Pinpoint the cell where the given text exists, returning its (x, y) midpoint coordinate. 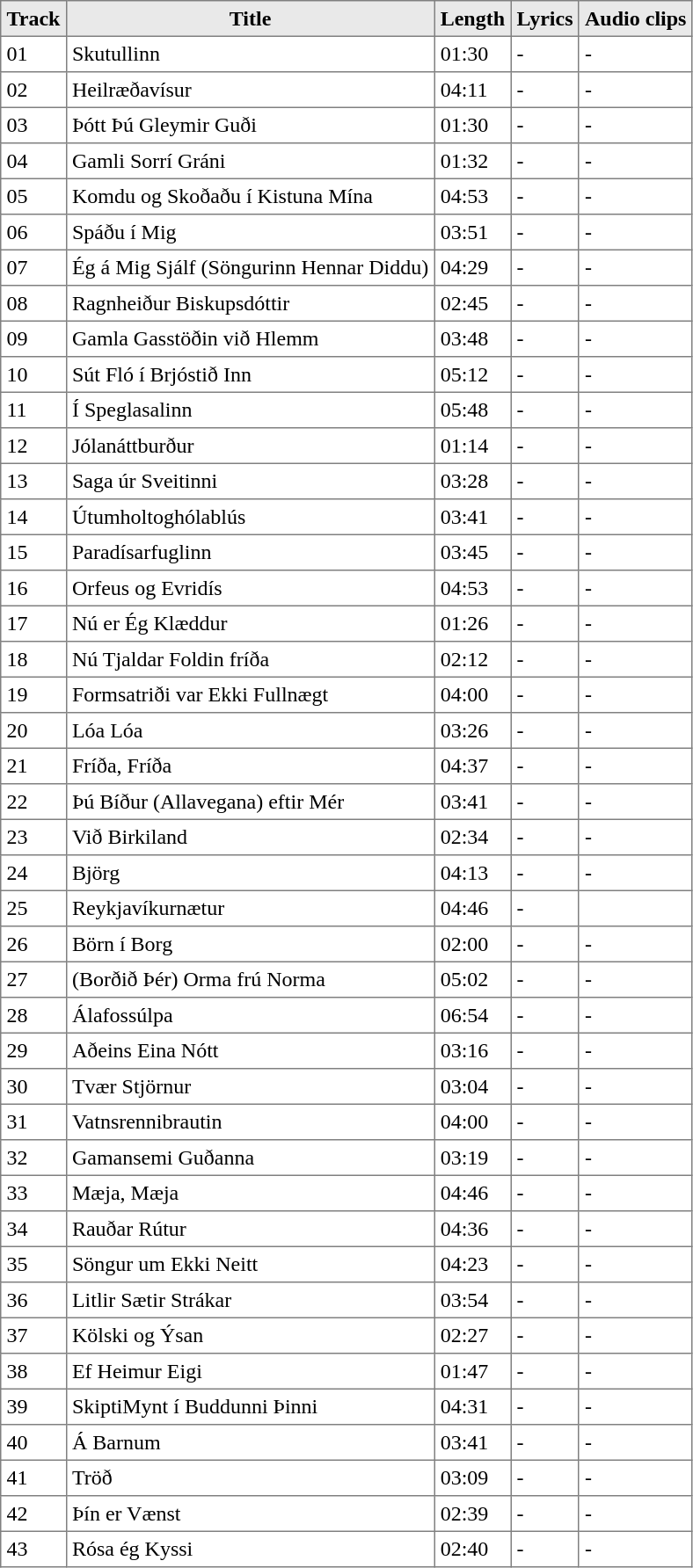
23 (33, 837)
Jólanáttburður (250, 446)
Börn í Borg (250, 944)
19 (33, 694)
15 (33, 552)
Við Birkiland (250, 837)
Fríða, Fríða (250, 766)
04 (33, 161)
25 (33, 908)
Sút Fló í Brjóstið Inn (250, 374)
02:00 (473, 944)
11 (33, 410)
05:48 (473, 410)
01:47 (473, 1371)
Title (250, 18)
29 (33, 1050)
24 (33, 873)
32 (33, 1158)
03:45 (473, 552)
Mæja, Mæja (250, 1193)
18 (33, 659)
13 (33, 481)
02:12 (473, 659)
SkiptiMynt í Buddunni Þinni (250, 1406)
Þótt Þú Gleymir Guði (250, 125)
03:48 (473, 338)
Tvær Stjörnur (250, 1086)
08 (33, 303)
04:31 (473, 1406)
10 (33, 374)
41 (33, 1477)
43 (33, 1549)
04:23 (473, 1264)
Rauðar Rútur (250, 1229)
Gamansemi Guðanna (250, 1158)
01 (33, 54)
Björg (250, 873)
02:39 (473, 1514)
06:54 (473, 1015)
Álafossúlpa (250, 1015)
33 (33, 1193)
37 (33, 1335)
Tröð (250, 1477)
05 (33, 196)
34 (33, 1229)
28 (33, 1015)
Á Barnum (250, 1442)
03 (33, 125)
Saga úr Sveitinni (250, 481)
Spáðu í Mig (250, 232)
Length (473, 18)
Lyrics (545, 18)
03:28 (473, 481)
02:40 (473, 1549)
Rósa ég Kyssi (250, 1549)
02:45 (473, 303)
Ef Heimur Eigi (250, 1371)
Skutullinn (250, 54)
Kölski og Ýsan (250, 1335)
Þú Bíður (Allavegana) eftir Mér (250, 802)
03:54 (473, 1300)
36 (33, 1300)
03:26 (473, 730)
05:02 (473, 979)
02 (33, 90)
03:51 (473, 232)
01:26 (473, 623)
Vatnsrennibrautin (250, 1122)
02:27 (473, 1335)
38 (33, 1371)
Track (33, 18)
16 (33, 588)
Ragnheiður Biskupsdóttir (250, 303)
03:16 (473, 1050)
40 (33, 1442)
Nú Tjaldar Foldin fríða (250, 659)
Litlir Sætir Strákar (250, 1300)
04:11 (473, 90)
04:37 (473, 766)
Nú er Ég Klæddur (250, 623)
27 (33, 979)
Paradísarfuglinn (250, 552)
Reykjavíkurnætur (250, 908)
03:19 (473, 1158)
30 (33, 1086)
Gamla Gasstöðin við Hlemm (250, 338)
09 (33, 338)
Lóa Lóa (250, 730)
Söngur um Ekki Neitt (250, 1264)
Þín er Vænst (250, 1514)
Í Speglasalinn (250, 410)
03:09 (473, 1477)
04:29 (473, 267)
17 (33, 623)
(Borðið Þér) Orma frú Norma (250, 979)
02:34 (473, 837)
07 (33, 267)
20 (33, 730)
39 (33, 1406)
Formsatriði var Ekki Fullnægt (250, 694)
Audio clips (635, 18)
Orfeus og Evridís (250, 588)
26 (33, 944)
Heilræðavísur (250, 90)
Komdu og Skoðaðu í Kistuna Mína (250, 196)
Gamli Sorrí Gráni (250, 161)
31 (33, 1122)
01:32 (473, 161)
22 (33, 802)
04:13 (473, 873)
35 (33, 1264)
42 (33, 1514)
05:12 (473, 374)
03:04 (473, 1086)
21 (33, 766)
Aðeins Eina Nótt (250, 1050)
04:36 (473, 1229)
Útumholtoghólablús (250, 517)
06 (33, 232)
14 (33, 517)
12 (33, 446)
01:14 (473, 446)
Ég á Mig Sjálf (Söngurinn Hennar Diddu) (250, 267)
